Locate the cell with the specified text and output its [x, y] center coordinate. 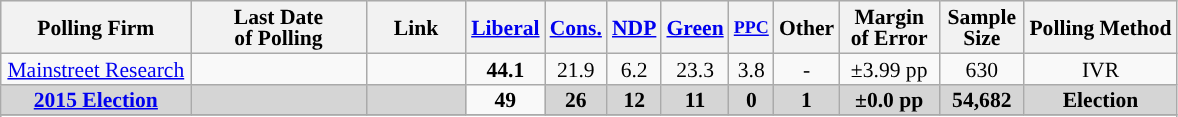
Polling Firm [96, 27]
2015 Election [96, 100]
±3.99 pp [889, 68]
NDP [634, 27]
PPC [752, 27]
Marginof Error [889, 27]
1 [806, 100]
IVR [1100, 68]
6.2 [634, 68]
Cons. [576, 27]
23.3 [694, 68]
630 [982, 68]
Mainstreet Research [96, 68]
11 [694, 100]
0 [752, 100]
21.9 [576, 68]
- [806, 68]
Other [806, 27]
44.1 [505, 68]
±0.0 pp [889, 100]
SampleSize [982, 27]
12 [634, 100]
49 [505, 100]
3.8 [752, 68]
Election [1100, 100]
54,682 [982, 100]
26 [576, 100]
Link [416, 27]
Green [694, 27]
Last Dateof Polling [278, 27]
Liberal [505, 27]
Polling Method [1100, 27]
